Pinpoint the cell where the given text exists, returning its (X, Y) midpoint coordinate. 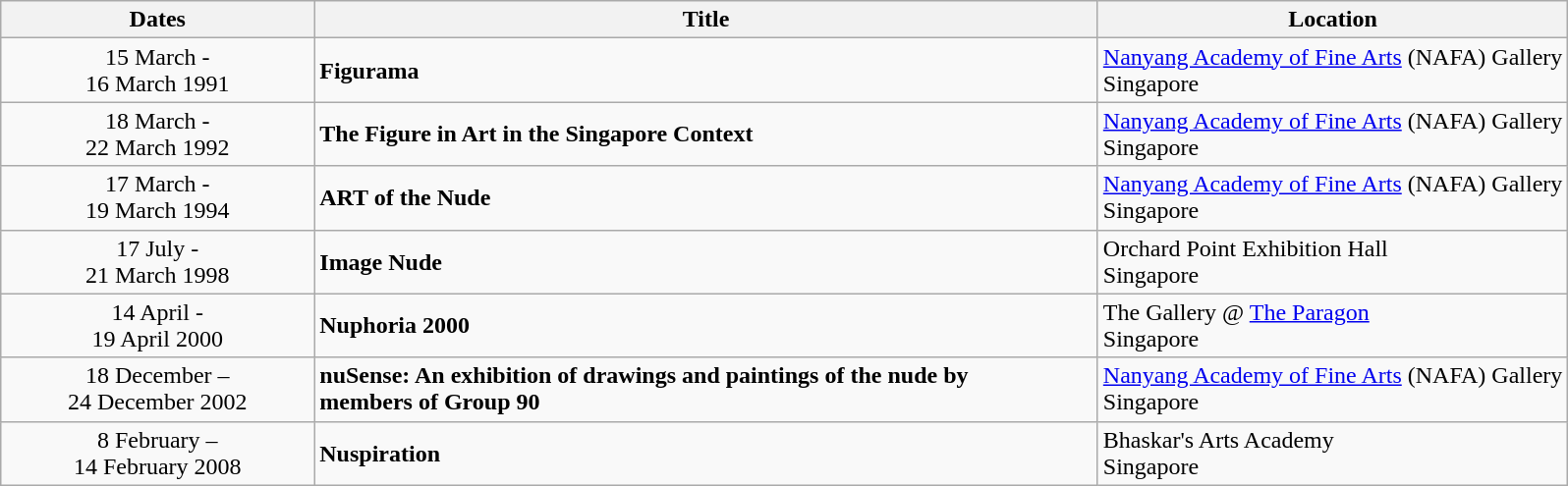
The Gallery @ The ParagonSingapore (1332, 326)
17 March - 19 March 1994 (157, 198)
Nuphoria 2000 (706, 326)
14 April - 19 April 2000 (157, 326)
15 March -16 March 1991 (157, 71)
18 December –24 December 2002 (157, 389)
Image Nude (706, 261)
17 July - 21 March 1998 (157, 261)
18 March -22 March 1992 (157, 134)
Location (1332, 20)
Dates (157, 20)
nuSense: An exhibition of drawings and paintings of the nude bymembers of Group 90 (706, 389)
Orchard Point Exhibition HallSingapore (1332, 261)
ART of the Nude (706, 198)
Nuspiration (706, 454)
The Figure in Art in the Singapore Context (706, 134)
Bhaskar's Arts AcademySingapore (1332, 454)
Figurama (706, 71)
8 February –14 February 2008 (157, 454)
Title (706, 20)
